Detect which cell encompasses the target text, then output its (X, Y) center coordinate. 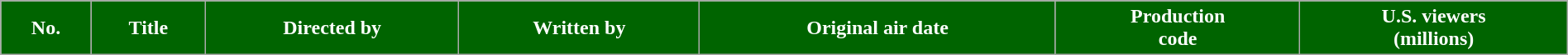
Directed by (332, 28)
No. (46, 28)
U.S. viewers(millions) (1434, 28)
Title (148, 28)
Original air date (878, 28)
Productioncode (1178, 28)
Written by (579, 28)
